Provide the (x, y) coordinate of the cell's center where the given text is located.  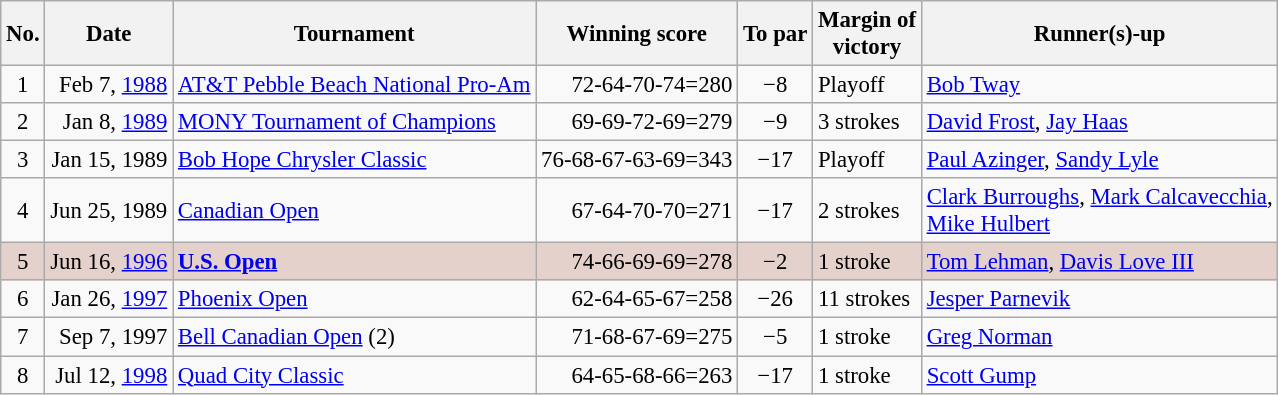
−5 (776, 337)
67-64-70-70=271 (637, 210)
71-68-67-69=275 (637, 337)
Jan 8, 1989 (109, 122)
76-68-67-63-69=343 (637, 160)
AT&T Pebble Beach National Pro-Am (354, 85)
72-64-70-74=280 (637, 85)
Margin ofvictory (868, 34)
Bob Tway (1100, 85)
Scott Gump (1100, 375)
Jun 25, 1989 (109, 210)
To par (776, 34)
2 (23, 122)
U.S. Open (354, 262)
4 (23, 210)
Date (109, 34)
7 (23, 337)
3 (23, 160)
Jesper Parnevik (1100, 299)
Jul 12, 1998 (109, 375)
Quad City Classic (354, 375)
Bob Hope Chrysler Classic (354, 160)
Jan 26, 1997 (109, 299)
No. (23, 34)
62-64-65-67=258 (637, 299)
Clark Burroughs, Mark Calcavecchia, Mike Hulbert (1100, 210)
Tom Lehman, Davis Love III (1100, 262)
Feb 7, 1988 (109, 85)
Bell Canadian Open (2) (354, 337)
Greg Norman (1100, 337)
Paul Azinger, Sandy Lyle (1100, 160)
2 strokes (868, 210)
−9 (776, 122)
Phoenix Open (354, 299)
69-69-72-69=279 (637, 122)
Tournament (354, 34)
−2 (776, 262)
Runner(s)-up (1100, 34)
Jan 15, 1989 (109, 160)
6 (23, 299)
David Frost, Jay Haas (1100, 122)
−8 (776, 85)
−26 (776, 299)
64-65-68-66=263 (637, 375)
Sep 7, 1997 (109, 337)
Jun 16, 1996 (109, 262)
1 (23, 85)
Canadian Open (354, 210)
Winning score (637, 34)
5 (23, 262)
8 (23, 375)
74-66-69-69=278 (637, 262)
3 strokes (868, 122)
11 strokes (868, 299)
MONY Tournament of Champions (354, 122)
